Search for the cell housing the specified text and yield its [X, Y] center coordinate. 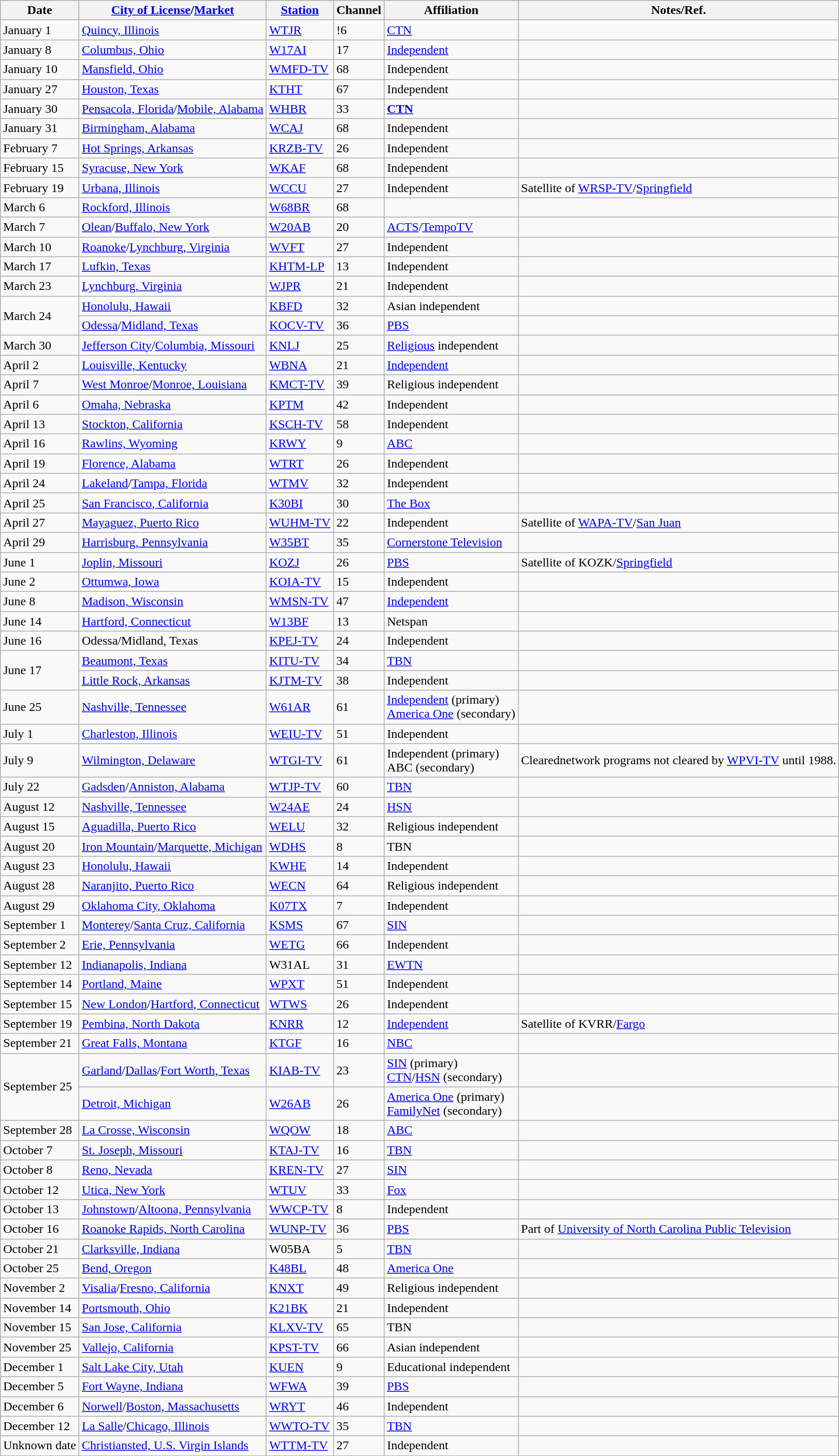
America One [452, 1269]
June 17 [40, 671]
June 1 [40, 562]
47 [359, 602]
Joplin, Missouri [172, 562]
December 12 [40, 1426]
St. Joseph, Missouri [172, 1150]
September 1 [40, 925]
W05BA [300, 1248]
La Salle/Chicago, Illinois [172, 1426]
Pembina, North Dakota [172, 1024]
August 12 [40, 807]
SIN (primary) CTN/HSN (secondary) [452, 1070]
April 6 [40, 404]
KOIA-TV [300, 582]
W20AB [300, 227]
Independent (primary) America One (secondary) [452, 707]
KNXT [300, 1288]
KSMS [300, 925]
30 [359, 503]
Netspan [452, 621]
Lakeland/Tampa, Florida [172, 483]
W13BF [300, 621]
WTJP-TV [300, 787]
22 [359, 522]
Affiliation [452, 10]
EWTN [452, 965]
America One (primary) FamilyNet (secondary) [452, 1104]
Portland, Maine [172, 984]
Cornerstone Television [452, 542]
July 9 [40, 760]
KMCT-TV [300, 385]
34 [359, 661]
Aguadilla, Puerto Rico [172, 826]
WCCU [300, 187]
KUEN [300, 1367]
42 [359, 404]
September 25 [40, 1087]
September 15 [40, 1004]
Harrisburg, Pennsylvania [172, 542]
WUHM-TV [300, 522]
La Crosse, Wisconsin [172, 1130]
June 8 [40, 602]
Educational independent [452, 1367]
W35BT [300, 542]
October 8 [40, 1170]
KRZB-TV [300, 148]
Salt Lake City, Utah [172, 1367]
January 1 [40, 30]
Columbus, Ohio [172, 50]
Mayaguez, Puerto Rico [172, 522]
March 30 [40, 345]
June 14 [40, 621]
Satellite of WAPA-TV/San Juan [678, 522]
January 30 [40, 109]
November 2 [40, 1288]
WTUV [300, 1189]
WJPR [300, 286]
Oklahoma City, Oklahoma [172, 906]
KOZJ [300, 562]
WELU [300, 826]
Clarksville, Indiana [172, 1248]
KOCV-TV [300, 326]
April 25 [40, 503]
46 [359, 1406]
Part of University of North Carolina Public Television [678, 1229]
September 19 [40, 1024]
June 25 [40, 707]
Hartford, Connecticut [172, 621]
March 24 [40, 316]
Naranjito, Puerto Rico [172, 885]
June 2 [40, 582]
Bend, Oregon [172, 1269]
23 [359, 1070]
WFWA [300, 1387]
April 7 [40, 385]
Vallejo, California [172, 1347]
Fort Wayne, Indiana [172, 1387]
Reno, Nevada [172, 1170]
West Monroe/Monroe, Louisiana [172, 385]
Detroit, Michigan [172, 1104]
October 25 [40, 1269]
WTMV [300, 483]
July 1 [40, 734]
Lynchburg, Virginia [172, 286]
April 27 [40, 522]
WWCP-TV [300, 1209]
KTHT [300, 89]
Quincy, Illinois [172, 30]
65 [359, 1328]
January 10 [40, 69]
KTGF [300, 1043]
Lufkin, Texas [172, 267]
WMSN-TV [300, 602]
KPEJ-TV [300, 641]
October 21 [40, 1248]
KLXV-TV [300, 1328]
Utica, New York [172, 1189]
25 [359, 345]
August 28 [40, 885]
December 6 [40, 1406]
64 [359, 885]
February 7 [40, 148]
Syracuse, New York [172, 168]
April 16 [40, 444]
San Jose, California [172, 1328]
W26AB [300, 1104]
Satellite of KVRR/Fargo [678, 1024]
September 2 [40, 945]
58 [359, 424]
Unknown date [40, 1446]
WTJR [300, 30]
Norwell/Boston, Massachusetts [172, 1406]
Notes/Ref. [678, 10]
60 [359, 787]
Iron Mountain/Marquette, Michigan [172, 846]
WWTO-TV [300, 1426]
March 17 [40, 267]
7 [359, 906]
June 16 [40, 641]
October 13 [40, 1209]
KNRR [300, 1024]
Rawlins, Wyoming [172, 444]
San Francisco, California [172, 503]
Mansfield, Ohio [172, 69]
K48BL [300, 1269]
5 [359, 1248]
The Box [452, 503]
WTWS [300, 1004]
Visalia/Fresno, California [172, 1288]
WVFT [300, 247]
September 28 [40, 1130]
Christiansted, U.S. Virgin Islands [172, 1446]
12 [359, 1024]
March 10 [40, 247]
Station [300, 10]
City of License/Market [172, 10]
WDHS [300, 846]
October 7 [40, 1150]
WKAF [300, 168]
August 23 [40, 866]
Satellite of KOZK/Springfield [678, 562]
Madison, Wisconsin [172, 602]
January 8 [40, 50]
Portsmouth, Ohio [172, 1308]
WETG [300, 945]
K07TX [300, 906]
Channel [359, 10]
KHTM-LP [300, 267]
KIAB-TV [300, 1070]
March 7 [40, 227]
February 19 [40, 187]
KNLJ [300, 345]
KWHE [300, 866]
Florence, Alabama [172, 463]
!6 [359, 30]
Johnstown/Altoona, Pennsylvania [172, 1209]
Date [40, 10]
ACTS/TempoTV [452, 227]
October 12 [40, 1189]
Ottumwa, Iowa [172, 582]
WTTM-TV [300, 1446]
48 [359, 1269]
Olean/Buffalo, New York [172, 227]
WQOW [300, 1130]
NBC [452, 1043]
KRWY [300, 444]
WEIU-TV [300, 734]
Erie, Pennsylvania [172, 945]
January 31 [40, 128]
March 6 [40, 207]
Wilmington, Delaware [172, 760]
15 [359, 582]
April 19 [40, 463]
KTAJ-TV [300, 1150]
W17AI [300, 50]
Roanoke/Lynchburg, Virginia [172, 247]
February 15 [40, 168]
WECN [300, 885]
18 [359, 1130]
November 14 [40, 1308]
Great Falls, Montana [172, 1043]
Little Rock, Arkansas [172, 680]
WUNP-TV [300, 1229]
April 24 [40, 483]
April 13 [40, 424]
KREN-TV [300, 1170]
Pensacola, Florida/Mobile, Alabama [172, 109]
KITU-TV [300, 661]
October 16 [40, 1229]
Monterey/Santa Cruz, California [172, 925]
Birmingham, Alabama [172, 128]
31 [359, 965]
W31AL [300, 965]
Jefferson City/Columbia, Missouri [172, 345]
KBFD [300, 306]
November 15 [40, 1328]
WCAJ [300, 128]
49 [359, 1288]
Rockford, Illinois [172, 207]
WBNA [300, 365]
Fox [452, 1189]
March 23 [40, 286]
Stockton, California [172, 424]
September 12 [40, 965]
KJTM-TV [300, 680]
September 21 [40, 1043]
April 2 [40, 365]
KPTM [300, 404]
Urbana, Illinois [172, 187]
January 27 [40, 89]
WMFD-TV [300, 69]
20 [359, 227]
New London/Hartford, Connecticut [172, 1004]
Louisville, Kentucky [172, 365]
WPXT [300, 984]
Clearednetwork programs not cleared by WPVI-TV until 1988. [678, 760]
HSN [452, 807]
April 29 [40, 542]
August 29 [40, 906]
Hot Springs, Arkansas [172, 148]
17 [359, 50]
Satellite of WRSP-TV/Springfield [678, 187]
WHBR [300, 109]
August 20 [40, 846]
KPST-TV [300, 1347]
W68BR [300, 207]
W24AE [300, 807]
W61AR [300, 707]
K30BI [300, 503]
38 [359, 680]
Gadsden/Anniston, Alabama [172, 787]
Roanoke Rapids, North Carolina [172, 1229]
August 15 [40, 826]
December 1 [40, 1367]
KSCH-TV [300, 424]
Indianapolis, Indiana [172, 965]
WTRT [300, 463]
WTGI-TV [300, 760]
Garland/Dallas/Fort Worth, Texas [172, 1070]
K21BK [300, 1308]
November 25 [40, 1347]
Independent (primary) ABC (secondary) [452, 760]
December 5 [40, 1387]
Beaumont, Texas [172, 661]
July 22 [40, 787]
Houston, Texas [172, 89]
Charleston, Illinois [172, 734]
Omaha, Nebraska [172, 404]
September 14 [40, 984]
14 [359, 866]
WRYT [300, 1406]
